Find where the given text appears and provide that cell's center as [x, y] coordinate. 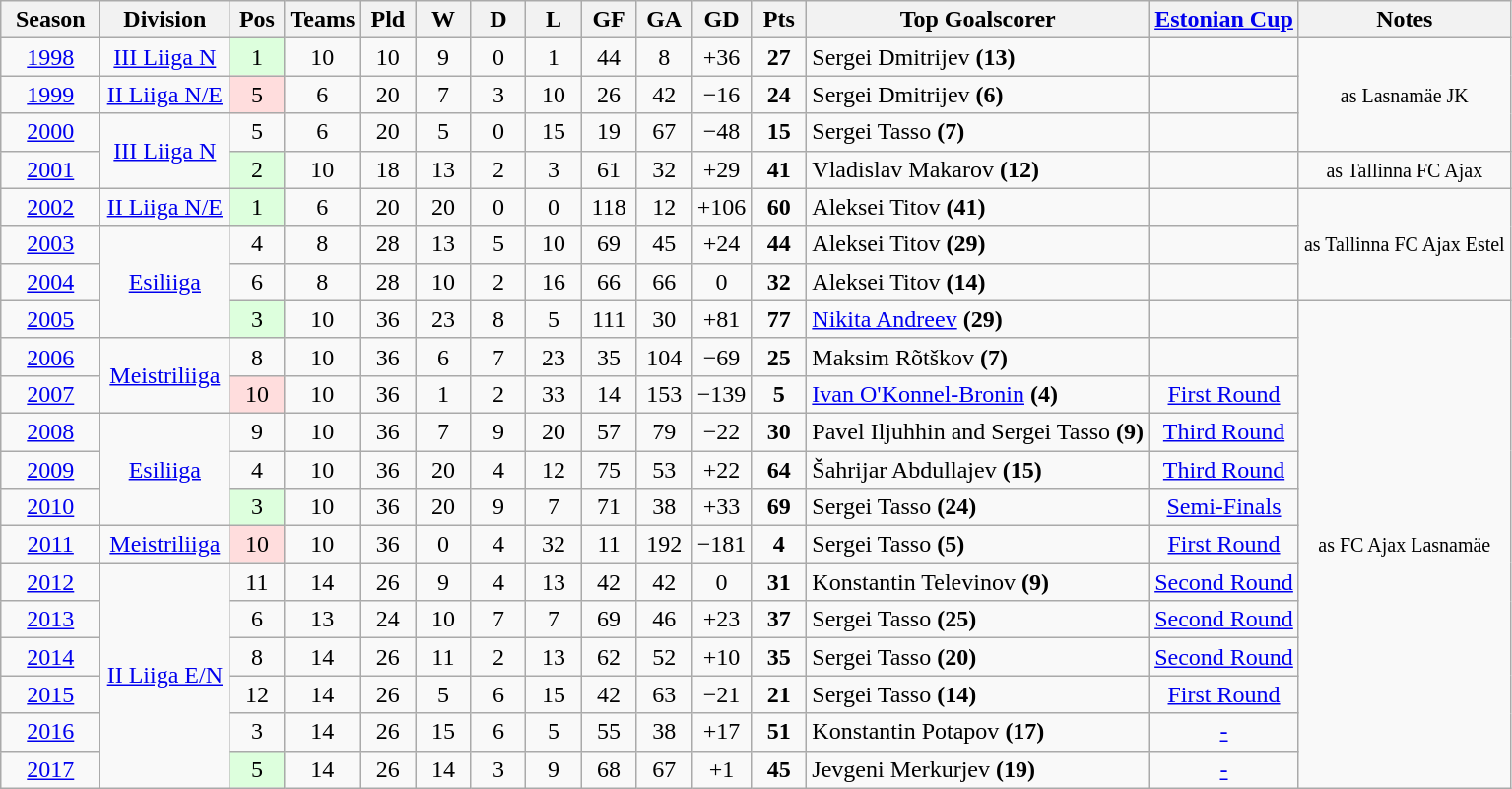
2008 [51, 431]
2009 [51, 470]
Aleksei Titov (14) [978, 282]
2003 [51, 244]
Ivan O'Konnel-Bronin (4) [978, 394]
53 [664, 470]
61 [609, 169]
Notes [1405, 20]
Pavel Iljuhhin and Sergei Tasso (9) [978, 431]
118 [609, 207]
Estonian Cup [1224, 20]
Season [51, 20]
192 [664, 545]
+36 [721, 57]
2010 [51, 507]
57 [609, 431]
Konstantin Potapov (17) [978, 732]
Jevgeni Merkurjev (19) [978, 769]
Semi-Finals [1224, 507]
104 [664, 357]
18 [388, 169]
+29 [721, 169]
77 [779, 319]
+22 [721, 470]
Sergei Dmitrijev (6) [978, 95]
Top Goalscorer [978, 20]
2015 [51, 694]
33 [554, 394]
+33 [721, 507]
Pld [388, 20]
as Tallinna FC Ajax [1405, 169]
2000 [51, 132]
Aleksei Titov (29) [978, 244]
2005 [51, 319]
68 [609, 769]
+10 [721, 657]
Aleksei Titov (41) [978, 207]
Sergei Tasso (20) [978, 657]
−69 [721, 357]
+106 [721, 207]
as Lasnamäe JK [1405, 95]
2001 [51, 169]
GF [609, 20]
71 [609, 507]
27 [779, 57]
+81 [721, 319]
1999 [51, 95]
153 [664, 394]
Šahrijar Abdullajev (15) [978, 470]
Sergei Tasso (5) [978, 545]
2002 [51, 207]
37 [779, 620]
2012 [51, 582]
21 [779, 694]
as Tallinna FC Ajax Estel [1405, 244]
−16 [721, 95]
2006 [51, 357]
W [443, 20]
+23 [721, 620]
2004 [51, 282]
+1 [721, 769]
−22 [721, 431]
111 [609, 319]
2011 [51, 545]
−21 [721, 694]
2017 [51, 769]
+17 [721, 732]
Konstantin Televinov (9) [978, 582]
Nikita Andreev (29) [978, 319]
2016 [51, 732]
2013 [51, 620]
31 [779, 582]
Teams [323, 20]
Vladislav Makarov (12) [978, 169]
as FC Ajax Lasnamäe [1405, 544]
+24 [721, 244]
GA [664, 20]
Sergei Dmitrijev (13) [978, 57]
Maksim Rõtškov (7) [978, 357]
64 [779, 470]
41 [779, 169]
63 [664, 694]
19 [609, 132]
D [498, 20]
−48 [721, 132]
75 [609, 470]
Pos [257, 20]
L [554, 20]
2007 [51, 394]
79 [664, 431]
−139 [721, 394]
GD [721, 20]
60 [779, 207]
−181 [721, 545]
Sergei Tasso (25) [978, 620]
51 [779, 732]
55 [609, 732]
Division [165, 20]
46 [664, 620]
II Liiga E/N [165, 676]
1998 [51, 57]
16 [554, 282]
52 [664, 657]
Sergei Tasso (24) [978, 507]
25 [779, 357]
Sergei Tasso (7) [978, 132]
2014 [51, 657]
Pts [779, 20]
Sergei Tasso (14) [978, 694]
62 [609, 657]
